Locate the cell with the specified text and output its (x, y) center coordinate. 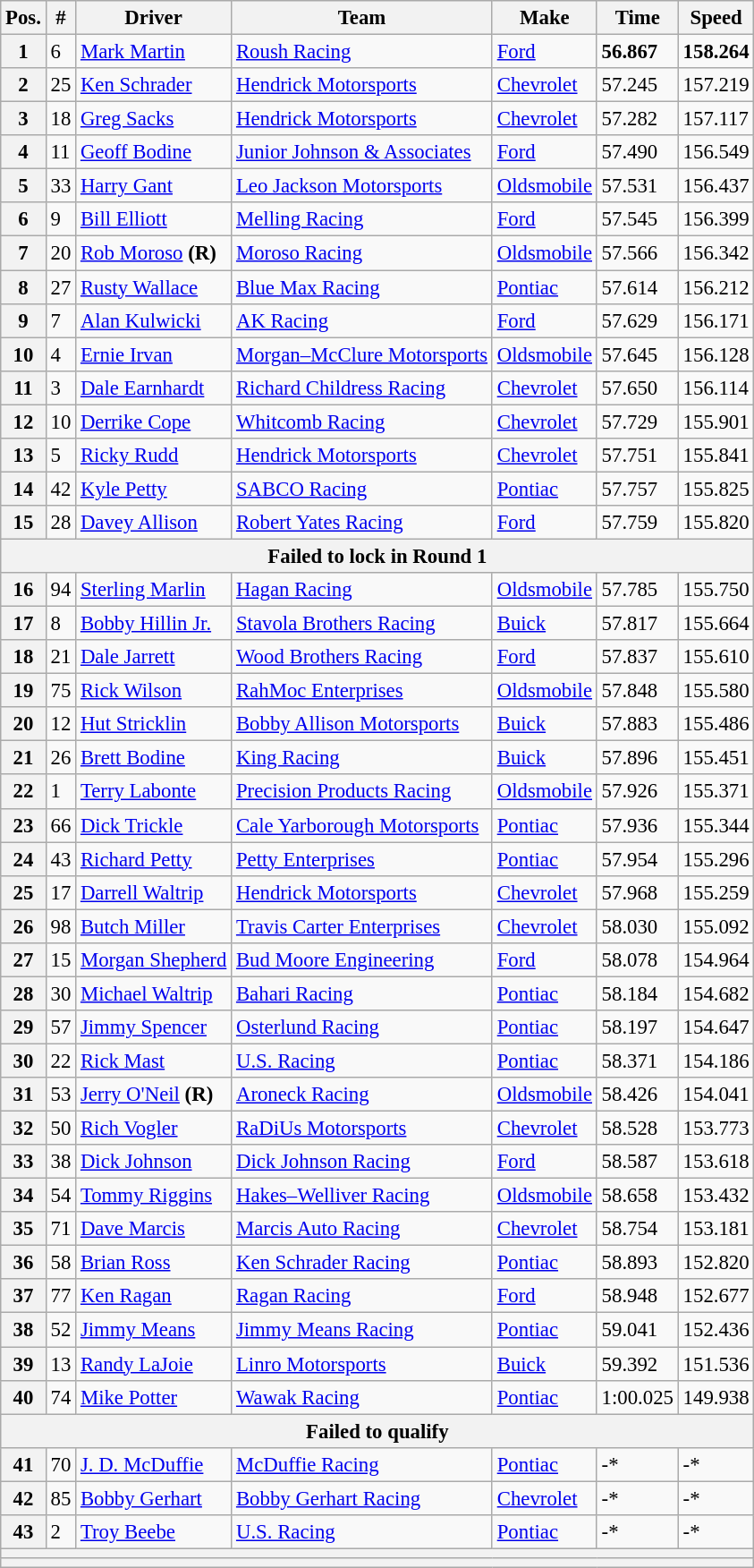
Pos. (23, 18)
40 (23, 1397)
Leo Jackson Motorsports (362, 186)
Dick Johnson Racing (362, 1162)
156.342 (716, 253)
154.041 (716, 1095)
52 (61, 1330)
57.848 (637, 691)
Morgan Shepherd (154, 960)
58.754 (637, 1229)
Davey Allison (154, 523)
155.841 (716, 456)
Mike Potter (154, 1397)
57.245 (637, 85)
Robert Yates Racing (362, 523)
154.186 (716, 1061)
58.893 (637, 1263)
156.437 (716, 186)
McDuffie Racing (362, 1464)
Dale Earnhardt (154, 388)
Travis Carter Enterprises (362, 926)
50 (61, 1129)
Jerry O'Neil (R) (154, 1095)
155.664 (716, 624)
Make (544, 18)
16 (23, 590)
57.545 (637, 219)
Failed to lock in Round 1 (377, 556)
58.197 (637, 1027)
Ken Schrader Racing (362, 1263)
77 (61, 1297)
Kyle Petty (154, 489)
57.282 (637, 119)
58.030 (637, 926)
Ernie Irvan (154, 354)
Dick Johnson (154, 1162)
Dave Marcis (154, 1229)
94 (61, 590)
155.371 (716, 792)
58.078 (637, 960)
152.677 (716, 1297)
158.264 (716, 52)
Brett Bodine (154, 758)
Junior Johnson & Associates (362, 152)
57.896 (637, 758)
57.954 (637, 859)
57.614 (637, 287)
Stavola Brothers Racing (362, 624)
57.968 (637, 892)
152.820 (716, 1263)
SABCO Racing (362, 489)
58.184 (637, 993)
Bahari Racing (362, 993)
149.938 (716, 1397)
Blue Max Racing (362, 287)
58.371 (637, 1061)
57.629 (637, 320)
155.750 (716, 590)
57.490 (637, 152)
155.901 (716, 422)
57.645 (637, 354)
29 (23, 1027)
156.128 (716, 354)
57 (61, 1027)
Michael Waltrip (154, 993)
58.948 (637, 1297)
57.757 (637, 489)
151.536 (716, 1364)
Team (362, 18)
36 (23, 1263)
57.751 (637, 456)
155.344 (716, 825)
156.171 (716, 320)
Failed to qualify (377, 1431)
Ragan Racing (362, 1297)
98 (61, 926)
J. D. McDuffie (154, 1464)
74 (61, 1397)
Jimmy Spencer (154, 1027)
156.212 (716, 287)
RahMoc Enterprises (362, 691)
14 (23, 489)
58.658 (637, 1196)
155.820 (716, 523)
RaDiUs Motorsports (362, 1129)
58.528 (637, 1129)
Rob Moroso (R) (154, 253)
Aroneck Racing (362, 1095)
57.936 (637, 825)
57.650 (637, 388)
Bobby Hillin Jr. (154, 624)
Cale Yarborough Motorsports (362, 825)
41 (23, 1464)
Richard Petty (154, 859)
154.964 (716, 960)
39 (23, 1364)
153.432 (716, 1196)
Bobby Gerhart (154, 1498)
Petty Enterprises (362, 859)
57.566 (637, 253)
Dale Jarrett (154, 657)
Jimmy Means Racing (362, 1330)
Roush Racing (362, 52)
57.817 (637, 624)
57.531 (637, 186)
157.219 (716, 85)
154.647 (716, 1027)
58.587 (637, 1162)
Rick Wilson (154, 691)
58 (61, 1263)
# (61, 18)
32 (23, 1129)
Morgan–McClure Motorsports (362, 354)
Terry Labonte (154, 792)
155.825 (716, 489)
24 (23, 859)
Speed (716, 18)
Bobby Gerhart Racing (362, 1498)
153.181 (716, 1229)
1:00.025 (637, 1397)
155.486 (716, 724)
Moroso Racing (362, 253)
156.399 (716, 219)
57.837 (637, 657)
Ken Schrader (154, 85)
37 (23, 1297)
Marcis Auto Racing (362, 1229)
70 (61, 1464)
59.392 (637, 1364)
152.436 (716, 1330)
Wawak Racing (362, 1397)
155.092 (716, 926)
Rick Mast (154, 1061)
Sterling Marlin (154, 590)
35 (23, 1229)
Alan Kulwicki (154, 320)
57.759 (637, 523)
Wood Brothers Racing (362, 657)
Precision Products Racing (362, 792)
Harry Gant (154, 186)
Whitcomb Racing (362, 422)
Hut Stricklin (154, 724)
19 (23, 691)
Hakes–Welliver Racing (362, 1196)
153.773 (716, 1129)
155.259 (716, 892)
156.114 (716, 388)
Geoff Bodine (154, 152)
85 (61, 1498)
Ken Ragan (154, 1297)
57.883 (637, 724)
Brian Ross (154, 1263)
57.785 (637, 590)
56.867 (637, 52)
Tommy Riggins (154, 1196)
Linro Motorsports (362, 1364)
57.926 (637, 792)
Bud Moore Engineering (362, 960)
75 (61, 691)
23 (23, 825)
Rich Vogler (154, 1129)
Greg Sacks (154, 119)
157.117 (716, 119)
Randy LaJoie (154, 1364)
66 (61, 825)
54 (61, 1196)
Troy Beebe (154, 1532)
59.041 (637, 1330)
153.618 (716, 1162)
Time (637, 18)
Bill Elliott (154, 219)
155.451 (716, 758)
154.682 (716, 993)
Rusty Wallace (154, 287)
155.580 (716, 691)
King Racing (362, 758)
Darrell Waltrip (154, 892)
Butch Miller (154, 926)
Hagan Racing (362, 590)
AK Racing (362, 320)
Dick Trickle (154, 825)
57.729 (637, 422)
Derrike Cope (154, 422)
71 (61, 1229)
Mark Martin (154, 52)
156.549 (716, 152)
53 (61, 1095)
Ricky Rudd (154, 456)
58.426 (637, 1095)
Osterlund Racing (362, 1027)
34 (23, 1196)
31 (23, 1095)
Driver (154, 18)
Bobby Allison Motorsports (362, 724)
155.610 (716, 657)
Richard Childress Racing (362, 388)
Jimmy Means (154, 1330)
155.296 (716, 859)
Melling Racing (362, 219)
